Scan for the cell matching the given text and deliver its [x, y] coordinate at center. 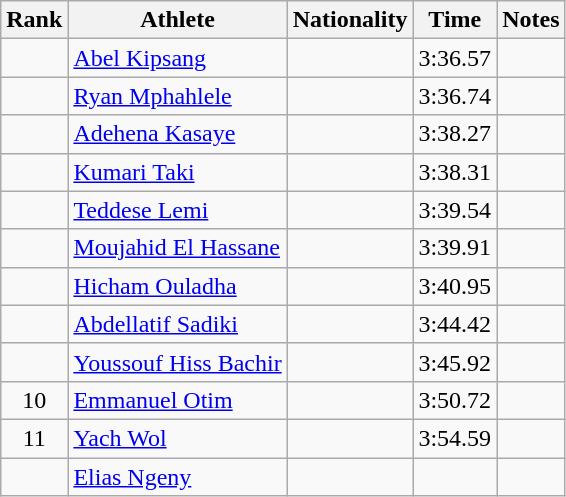
3:38.27 [455, 134]
Youssouf Hiss Bachir [178, 362]
Abel Kipsang [178, 58]
Nationality [350, 20]
3:40.95 [455, 286]
Ryan Mphahlele [178, 96]
Abdellatif Sadiki [178, 324]
Elias Ngeny [178, 477]
3:38.31 [455, 172]
3:39.91 [455, 248]
Notes [531, 20]
Yach Wol [178, 438]
Moujahid El Hassane [178, 248]
Teddese Lemi [178, 210]
Kumari Taki [178, 172]
3:39.54 [455, 210]
Emmanuel Otim [178, 400]
Hicham Ouladha [178, 286]
Adehena Kasaye [178, 134]
3:45.92 [455, 362]
10 [34, 400]
Time [455, 20]
3:50.72 [455, 400]
3:54.59 [455, 438]
3:44.42 [455, 324]
Rank [34, 20]
Athlete [178, 20]
3:36.74 [455, 96]
3:36.57 [455, 58]
11 [34, 438]
